Capture the cell that displays the provided text and extract its (x, y) central coordinate. 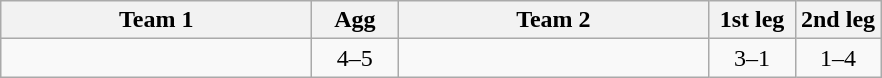
1–4 (838, 58)
Agg (355, 20)
1st leg (752, 20)
3–1 (752, 58)
Team 2 (554, 20)
Team 1 (156, 20)
2nd leg (838, 20)
4–5 (355, 58)
